Search for the cell housing the specified text and yield its (X, Y) center coordinate. 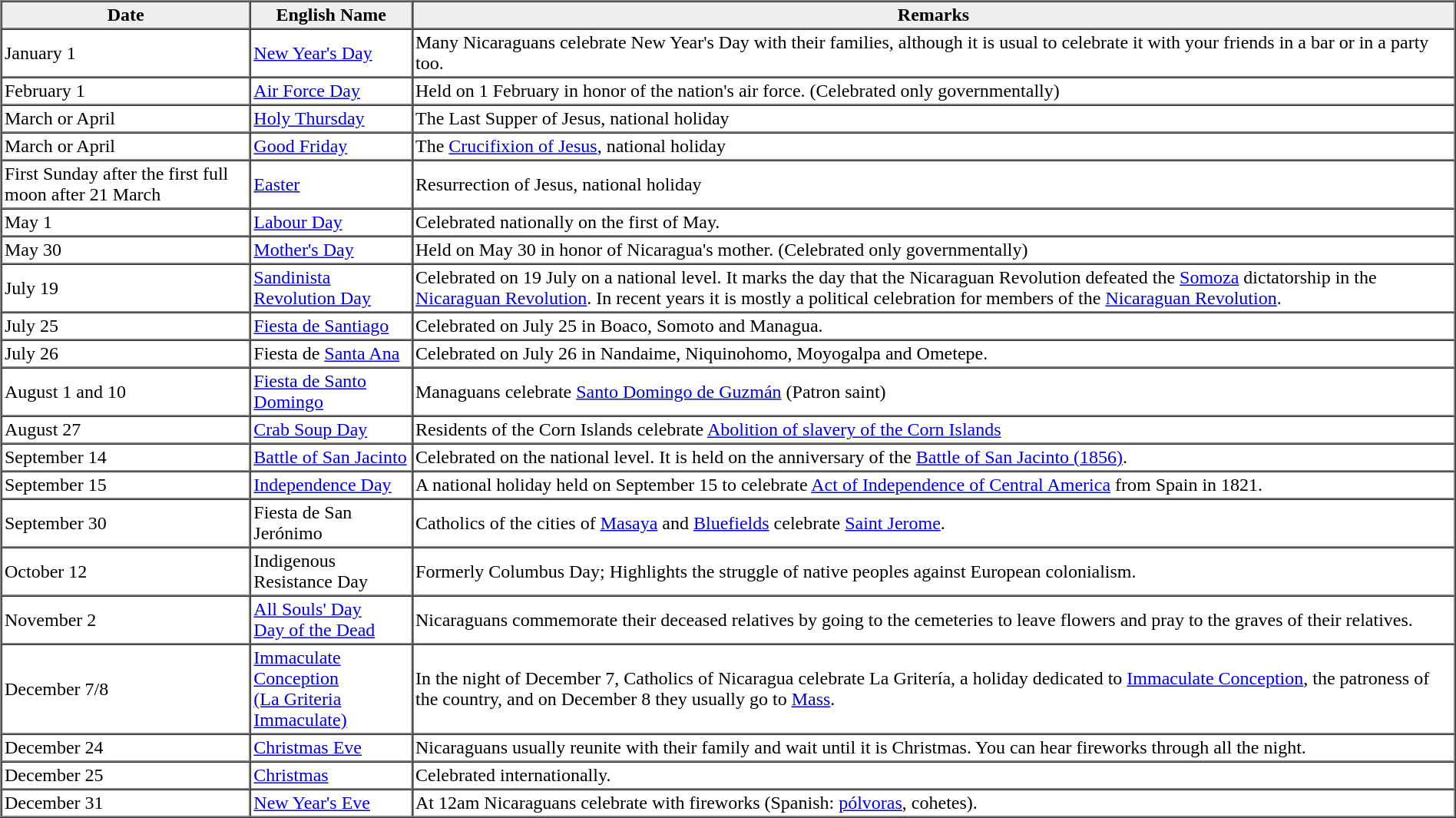
Resurrection of Jesus, national holiday (934, 184)
September 30 (126, 524)
Residents of the Corn Islands celebrate Abolition of slavery of the Corn Islands (934, 430)
Independence Day (332, 485)
Managuans celebrate Santo Domingo de Guzmán (Patron saint) (934, 392)
Holy Thursday (332, 118)
Celebrated on July 26 in Nandaime, Niquinohomo, Moyogalpa and Ometepe. (934, 353)
Crab Soup Day (332, 430)
Fiesta de Santiago (332, 326)
May 30 (126, 250)
Catholics of the cities of Masaya and Bluefields celebrate Saint Jerome. (934, 524)
Christmas Eve (332, 748)
Celebrated on the national level. It is held on the anniversary of the Battle of San Jacinto (1856). (934, 458)
A national holiday held on September 15 to celebrate Act of Independence of Central America from Spain in 1821. (934, 485)
December 31 (126, 803)
Date (126, 15)
Good Friday (332, 146)
Nicaraguans commemorate their deceased relatives by going to the cemeteries to leave flowers and pray to the graves of their relatives. (934, 621)
New Year's Eve (332, 803)
Held on 1 February in honor of the nation's air force. (Celebrated only governmentally) (934, 91)
Held on May 30 in honor of Nicaragua's mother. (Celebrated only governmentally) (934, 250)
Easter (332, 184)
Christmas (332, 776)
December 25 (126, 776)
Celebrated nationally on the first of May. (934, 223)
Fiesta de San Jerónimo (332, 524)
September 15 (126, 485)
The Last Supper of Jesus, national holiday (934, 118)
Air Force Day (332, 91)
Battle of San Jacinto (332, 458)
Many Nicaraguans celebrate New Year's Day with their families, although it is usual to celebrate it with your friends in a bar or in a party too. (934, 54)
July 26 (126, 353)
September 14 (126, 458)
New Year's Day (332, 54)
The Crucifixion of Jesus, national holiday (934, 146)
Mother's Day (332, 250)
Fiesta de Santa Ana (332, 353)
Immaculate Conception(La Griteria Immaculate) (332, 688)
December 7/8 (126, 688)
Labour Day (332, 223)
July 25 (126, 326)
Nicaraguans usually reunite with their family and wait until it is Christmas. You can hear fireworks through all the night. (934, 748)
May 1 (126, 223)
All Souls' DayDay of the Dead (332, 621)
July 19 (126, 289)
Fiesta de Santo Domingo (332, 392)
First Sunday after the first full moon after 21 March (126, 184)
February 1 (126, 91)
Indigenous Resistance Day (332, 571)
Celebrated on July 25 in Boaco, Somoto and Managua. (934, 326)
Remarks (934, 15)
December 24 (126, 748)
At 12am Nicaraguans celebrate with fireworks (Spanish: pólvoras, cohetes). (934, 803)
January 1 (126, 54)
August 1 and 10 (126, 392)
Formerly Columbus Day; Highlights the struggle of native peoples against European colonialism. (934, 571)
English Name (332, 15)
November 2 (126, 621)
October 12 (126, 571)
Celebrated internationally. (934, 776)
August 27 (126, 430)
Sandinista Revolution Day (332, 289)
